Detect which cell encompasses the target text, then output its (x, y) center coordinate. 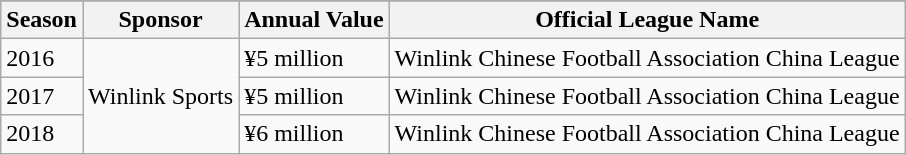
2018 (42, 134)
Annual Value (314, 20)
Sponsor (160, 20)
Season (42, 20)
Official League Name (647, 20)
2016 (42, 58)
Winlink Sports (160, 96)
¥6 million (314, 134)
2017 (42, 96)
